Capture the cell that displays the provided text and extract its [X, Y] central coordinate. 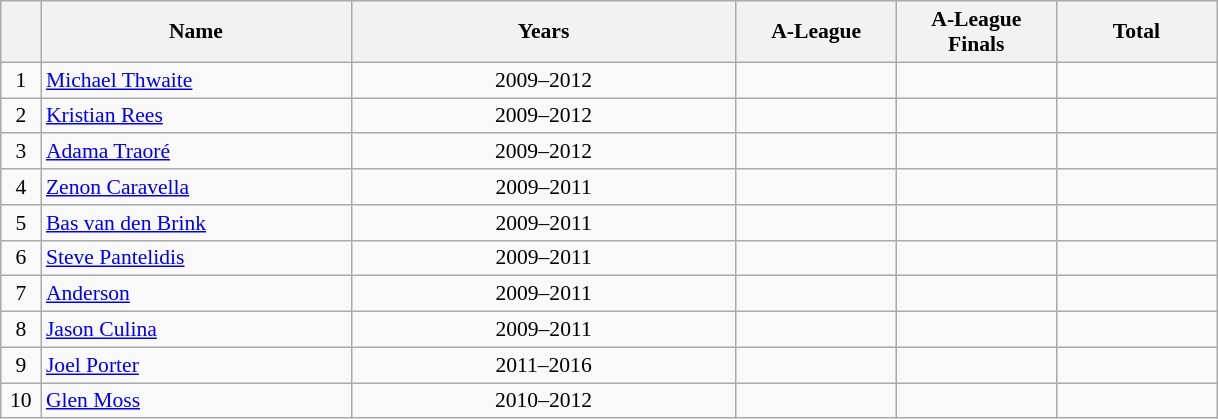
7 [21, 294]
Years [544, 32]
Anderson [196, 294]
3 [21, 152]
8 [21, 330]
9 [21, 365]
2011–2016 [544, 365]
4 [21, 187]
Adama Traoré [196, 152]
5 [21, 223]
Kristian Rees [196, 116]
Zenon Caravella [196, 187]
Glen Moss [196, 401]
Steve Pantelidis [196, 258]
2 [21, 116]
2010–2012 [544, 401]
A-League Finals [976, 32]
Joel Porter [196, 365]
Bas van den Brink [196, 223]
10 [21, 401]
Jason Culina [196, 330]
1 [21, 80]
6 [21, 258]
Michael Thwaite [196, 80]
Total [1136, 32]
A-League [816, 32]
Name [196, 32]
